Scan for the cell matching the given text and deliver its (X, Y) coordinate at center. 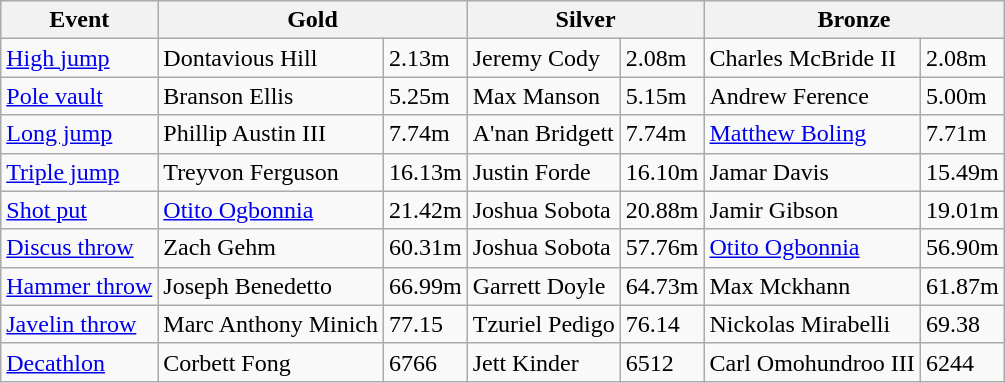
Joseph Benedetto (271, 286)
Shot put (80, 210)
Treyvon Ferguson (271, 172)
6766 (425, 362)
Max Manson (544, 96)
16.10m (662, 172)
5.00m (962, 96)
Jett Kinder (544, 362)
Long jump (80, 134)
76.14 (662, 324)
Event (80, 20)
77.15 (425, 324)
6244 (962, 362)
15.49m (962, 172)
Jamar Davis (812, 172)
Tzuriel Pedigo (544, 324)
60.31m (425, 248)
69.38 (962, 324)
Silver (586, 20)
7.71m (962, 134)
19.01m (962, 210)
Andrew Ference (812, 96)
61.87m (962, 286)
Marc Anthony Minich (271, 324)
66.99m (425, 286)
Garrett Doyle (544, 286)
High jump (80, 58)
21.42m (425, 210)
Triple jump (80, 172)
57.76m (662, 248)
Javelin throw (80, 324)
Corbett Fong (271, 362)
Phillip Austin III (271, 134)
Nickolas Mirabelli (812, 324)
6512 (662, 362)
Pole vault (80, 96)
Hammer throw (80, 286)
Gold (312, 20)
Charles McBride II (812, 58)
56.90m (962, 248)
Discus throw (80, 248)
Bronze (854, 20)
5.25m (425, 96)
Max Mckhann (812, 286)
20.88m (662, 210)
Decathlon (80, 362)
Carl Omohundroo III (812, 362)
2.13m (425, 58)
Zach Gehm (271, 248)
16.13m (425, 172)
64.73m (662, 286)
Branson Ellis (271, 96)
Jeremy Cody (544, 58)
5.15m (662, 96)
Matthew Boling (812, 134)
Jamir Gibson (812, 210)
A'nan Bridgett (544, 134)
Dontavious Hill (271, 58)
Justin Forde (544, 172)
